Return (x, y) of the center of cell containing provided text 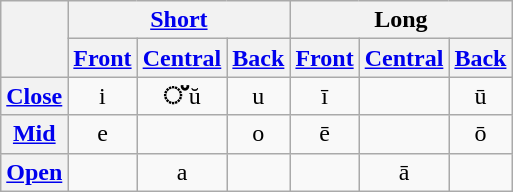
Open (34, 172)
് ŭ (182, 96)
ē (324, 134)
Long (401, 20)
Close (34, 96)
ū (480, 96)
ā (404, 172)
e (102, 134)
Mid (34, 134)
ī (324, 96)
u (258, 96)
a (182, 172)
o (258, 134)
Short (179, 20)
ō (480, 134)
i (102, 96)
